Capture the cell that displays the provided text and extract its (x, y) central coordinate. 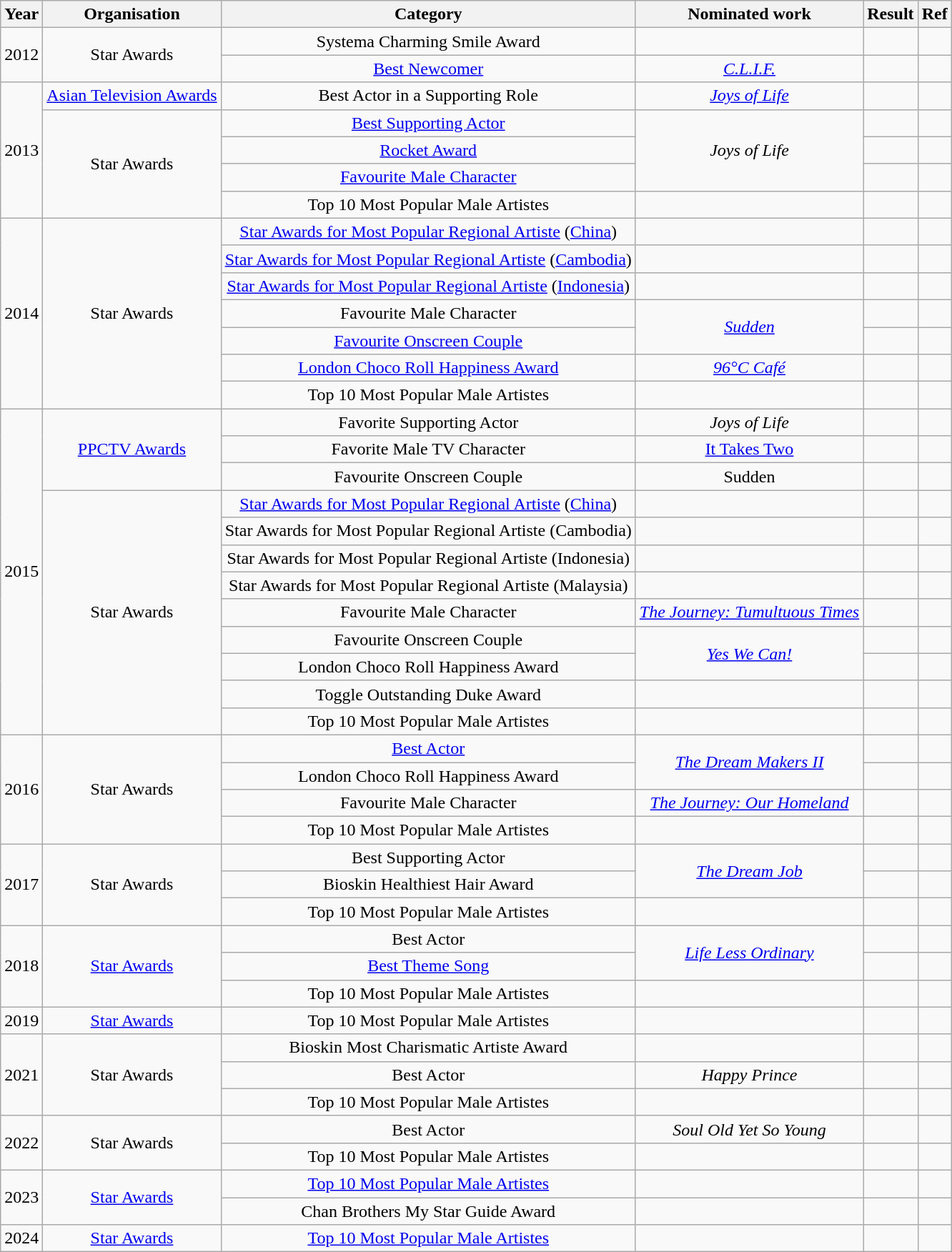
2014 (21, 313)
The Dream Job (749, 871)
2012 (21, 55)
Toggle Outstanding Duke Award (428, 694)
Best Theme Song (428, 966)
Star Awards for Most Popular Regional Artiste (Malaysia) (428, 585)
2018 (21, 966)
Year (21, 14)
Happy Prince (749, 1075)
Nominated work (749, 14)
C.L.I.F. (749, 69)
2015 (21, 572)
Organisation (132, 14)
PPCTV Awards (132, 449)
Bioskin Most Charismatic Artiste Award (428, 1048)
2021 (21, 1075)
2016 (21, 789)
Systema Charming Smile Award (428, 41)
2024 (21, 1238)
Soul Old Yet So Young (749, 1129)
Best Newcomer (428, 69)
Favorite Male TV Character (428, 449)
The Dream Makers II (749, 762)
Yes We Can! (749, 653)
2023 (21, 1197)
Ref (935, 14)
Life Less Ordinary (749, 953)
Asian Television Awards (132, 96)
Chan Brothers My Star Guide Award (428, 1211)
2013 (21, 150)
Result (891, 14)
Best Actor in a Supporting Role (428, 96)
2017 (21, 885)
It Takes Two (749, 449)
The Journey: Our Homeland (749, 803)
The Journey: Tumultuous Times (749, 612)
2022 (21, 1143)
Rocket Award (428, 150)
Bioskin Healthiest Hair Award (428, 885)
Favorite Supporting Actor (428, 422)
2019 (21, 1020)
96°C Café (749, 368)
Category (428, 14)
